From the cell containing the given text, extract its center point as (x, y) coordinate. 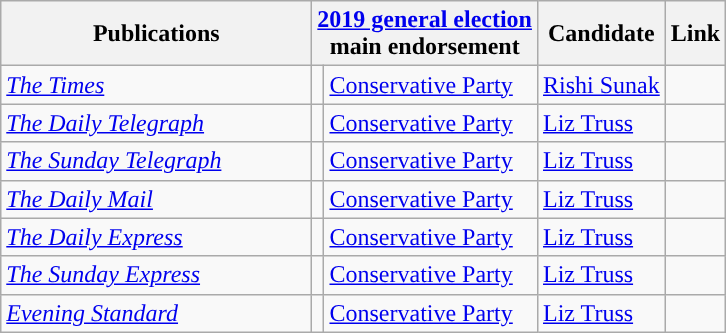
The Sunday Telegraph (156, 161)
Rishi Sunak (601, 85)
Link (695, 34)
The Daily Mail (156, 199)
The Daily Telegraph (156, 123)
2019 general electionmain endorsement (425, 34)
Publications (156, 34)
Evening Standard (156, 313)
Candidate (601, 34)
The Daily Express (156, 237)
The Times (156, 85)
The Sunday Express (156, 275)
